Provide the (x, y) coordinate of the cell's center where the given text is located.  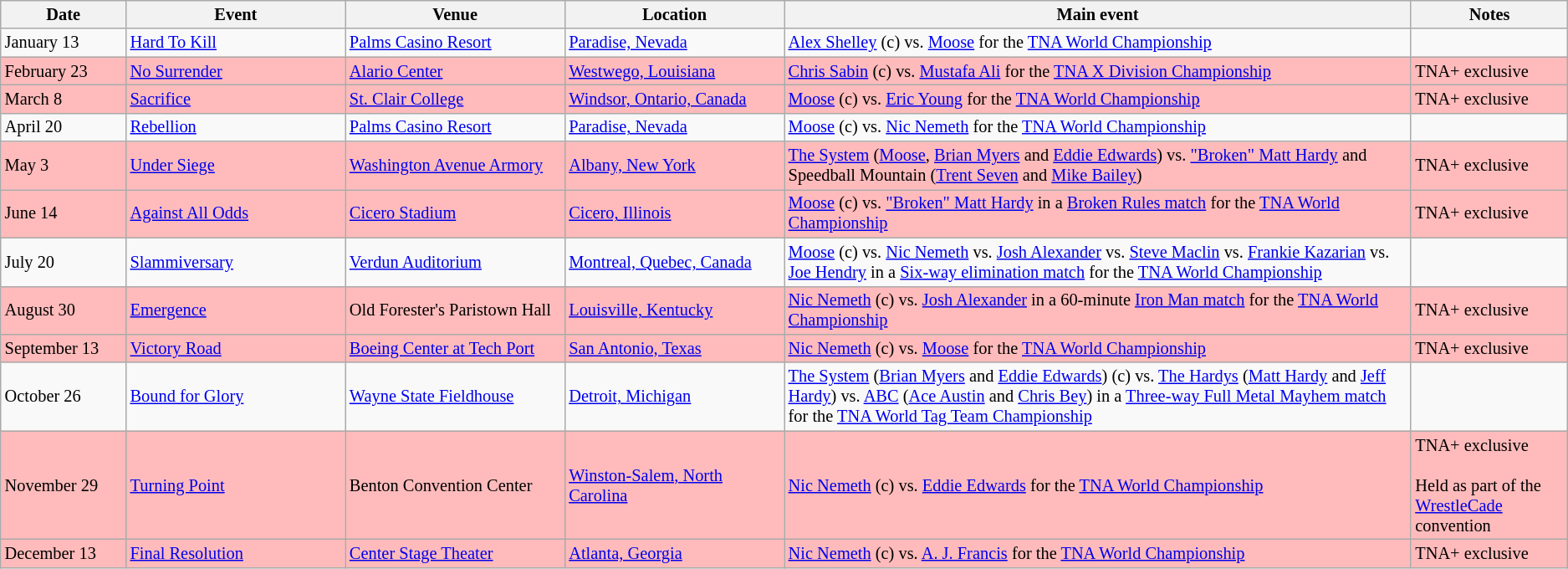
July 20 (64, 262)
January 13 (64, 43)
Albany, New York (674, 166)
Detroit, Michigan (674, 397)
Nic Nemeth (c) vs. Moose for the TNA World Championship (1098, 348)
Winston-Salem, North Carolina (674, 485)
Alex Shelley (c) vs. Moose for the TNA World Championship (1098, 43)
Nic Nemeth (c) vs. Eddie Edwards for the TNA World Championship (1098, 485)
February 23 (64, 71)
Atlanta, Georgia (674, 553)
Final Resolution (236, 553)
Victory Road (236, 348)
Against All Odds (236, 213)
March 8 (64, 99)
Turning Point (236, 485)
Notes (1489, 14)
Westwego, Louisiana (674, 71)
Date (64, 14)
Louisville, Kentucky (674, 310)
Sacrifice (236, 99)
November 29 (64, 485)
Montreal, Quebec, Canada (674, 262)
December 13 (64, 553)
Event (236, 14)
Cicero, Illinois (674, 213)
June 14 (64, 213)
Slammiversary (236, 262)
Center Stage Theater (455, 553)
Windsor, Ontario, Canada (674, 99)
Nic Nemeth (c) vs. Josh Alexander in a 60-minute Iron Man match for the TNA World Championship (1098, 310)
Moose (c) vs. Nic Nemeth for the TNA World Championship (1098, 127)
Benton Convention Center (455, 485)
Emergence (236, 310)
October 26 (64, 397)
April 20 (64, 127)
Boeing Center at Tech Port (455, 348)
Cicero Stadium (455, 213)
Venue (455, 14)
Main event (1098, 14)
Hard To Kill (236, 43)
Alario Center (455, 71)
Location (674, 14)
Verdun Auditorium (455, 262)
TNA+ exclusiveHeld as part of the WrestleCade convention (1489, 485)
Moose (c) vs. "Broken" Matt Hardy in a Broken Rules match for the TNA World Championship (1098, 213)
Moose (c) vs. Eric Young for the TNA World Championship (1098, 99)
Rebellion (236, 127)
No Surrender (236, 71)
Bound for Glory (236, 397)
August 30 (64, 310)
St. Clair College (455, 99)
Wayne State Fieldhouse (455, 397)
Washington Avenue Armory (455, 166)
Nic Nemeth (c) vs. A. J. Francis for the TNA World Championship (1098, 553)
May 3 (64, 166)
Under Siege (236, 166)
Old Forester's Paristown Hall (455, 310)
The System (Moose, Brian Myers and Eddie Edwards) vs. "Broken" Matt Hardy and Speedball Mountain (Trent Seven and Mike Bailey) (1098, 166)
San Antonio, Texas (674, 348)
Chris Sabin (c) vs. Mustafa Ali for the TNA X Division Championship (1098, 71)
September 13 (64, 348)
